Identify which cell holds the provided text, then report its (x, y) central coordinate. 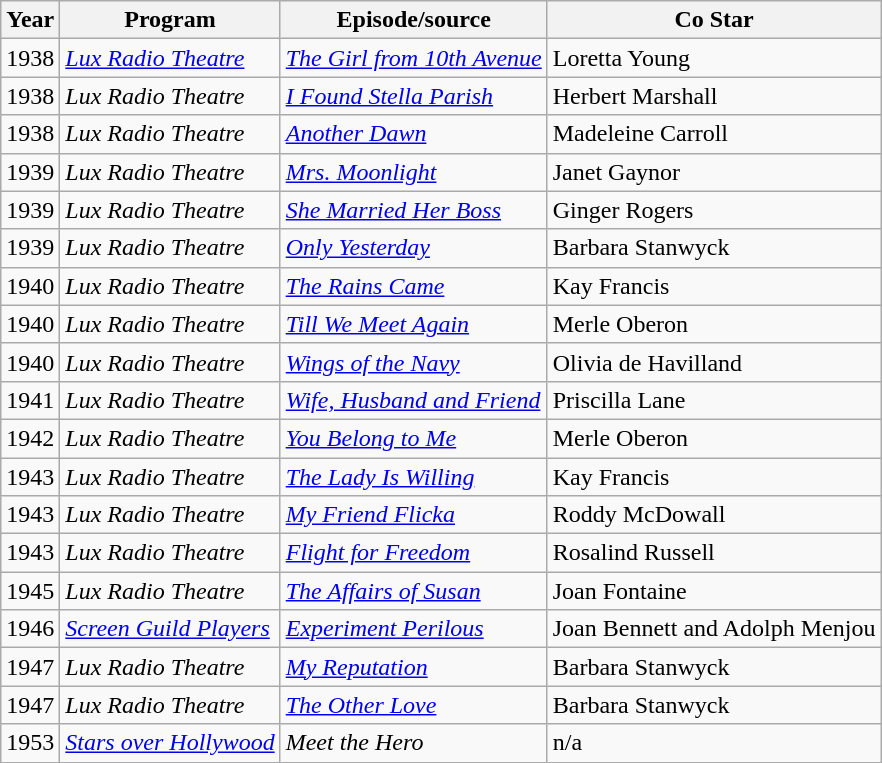
You Belong to Me (414, 438)
Loretta Young (714, 58)
1942 (30, 438)
Screen Guild Players (170, 629)
The Other Love (414, 705)
Experiment Perilous (414, 629)
Herbert Marshall (714, 96)
I Found Stella Parish (414, 96)
Mrs. Moonlight (414, 172)
n/a (714, 743)
Co Star (714, 20)
Wings of the Navy (414, 362)
Priscilla Lane (714, 400)
She Married Her Boss (414, 210)
Episode/source (414, 20)
My Reputation (414, 667)
Joan Fontaine (714, 591)
The Rains Came (414, 286)
Joan Bennett and Adolph Menjou (714, 629)
Wife, Husband and Friend (414, 400)
Ginger Rogers (714, 210)
Flight for Freedom (414, 553)
The Lady Is Willing (414, 477)
1953 (30, 743)
My Friend Flicka (414, 515)
Program (170, 20)
Stars over Hollywood (170, 743)
Roddy McDowall (714, 515)
1946 (30, 629)
Janet Gaynor (714, 172)
Olivia de Havilland (714, 362)
Another Dawn (414, 134)
Rosalind Russell (714, 553)
Meet the Hero (414, 743)
The Girl from 10th Avenue (414, 58)
1945 (30, 591)
The Affairs of Susan (414, 591)
Madeleine Carroll (714, 134)
1941 (30, 400)
Till We Meet Again (414, 324)
Only Yesterday (414, 248)
Year (30, 20)
